Return the (X, Y) coordinate for the center point of the cell that contains the specified text.  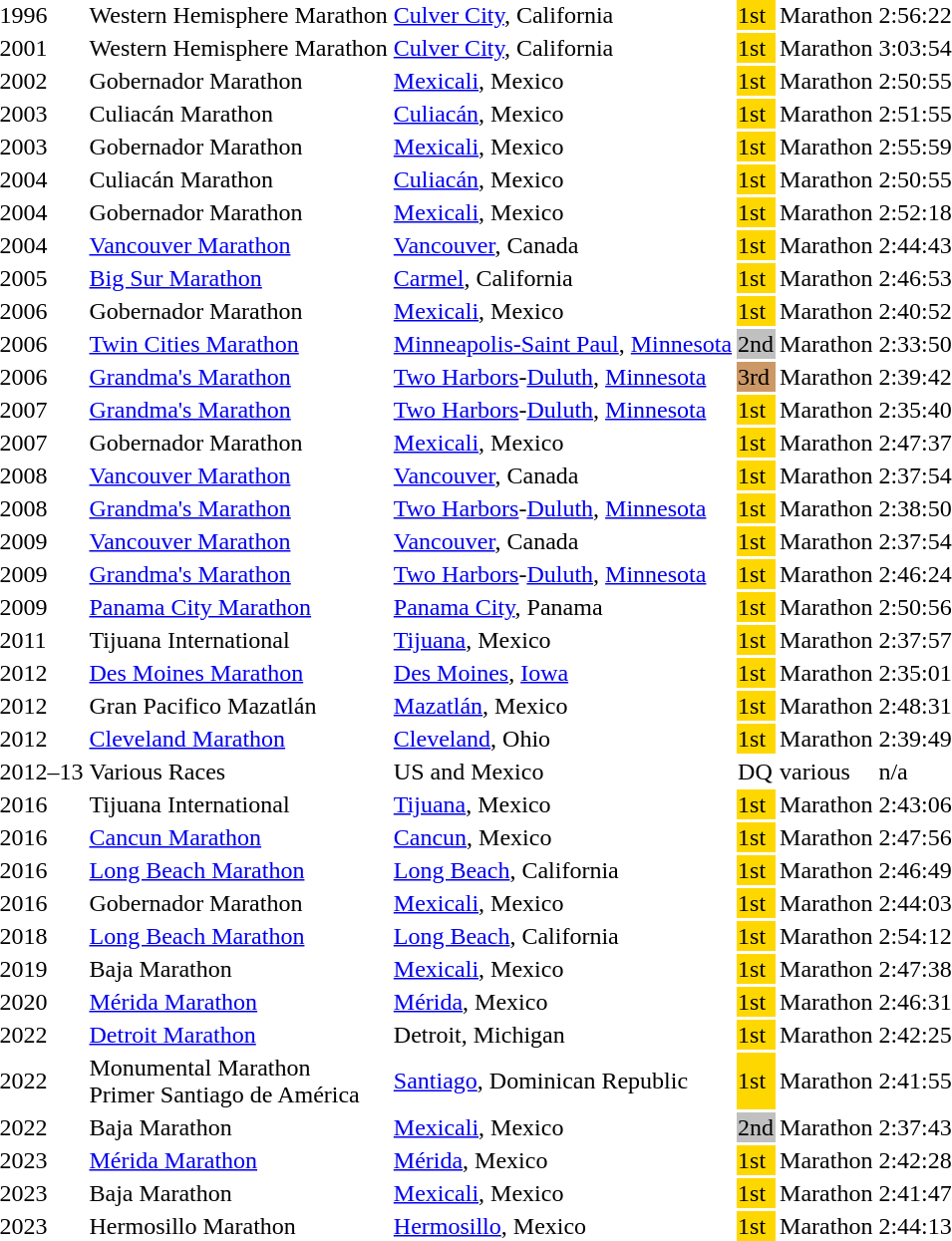
Carmel, California (562, 278)
Detroit Marathon (238, 1035)
Santiago, Dominican Republic (562, 1081)
US and Mexico (562, 772)
Mazatlán, Mexico (562, 706)
3rd (756, 377)
Gran Pacifico Mazatlán (238, 706)
Des Moines Marathon (238, 673)
Monumental Marathon Primer Santiago de América (238, 1081)
Big Sur Marathon (238, 278)
Panama City Marathon (238, 607)
Detroit, Michigan (562, 1035)
Various Races (238, 772)
Cleveland, Ohio (562, 739)
Cancun Marathon (238, 837)
DQ (756, 772)
Hermosillo Marathon (238, 1226)
Panama City, Panama (562, 607)
Cancun, Mexico (562, 837)
Minneapolis-Saint Paul, Minnesota (562, 344)
Cleveland Marathon (238, 739)
Twin Cities Marathon (238, 344)
Des Moines, Iowa (562, 673)
various (826, 772)
Hermosillo, Mexico (562, 1226)
